From the cell containing the given text, extract its center point as [x, y] coordinate. 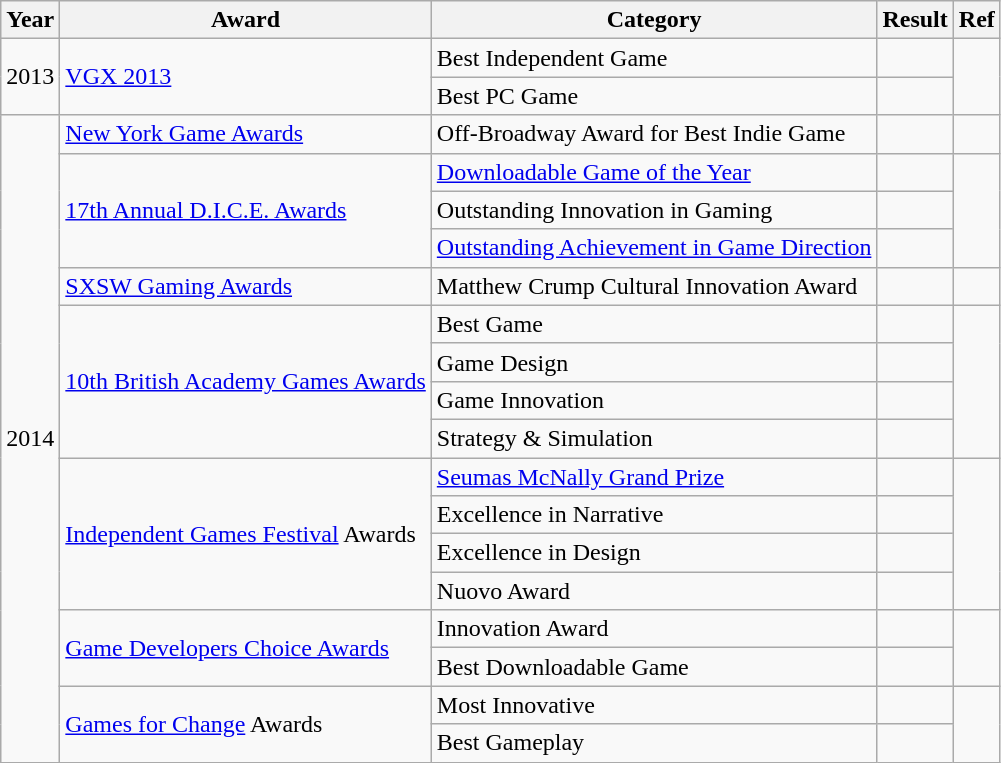
2013 [30, 77]
Best Game [654, 324]
Category [654, 20]
Downloadable Game of the Year [654, 172]
Strategy & Simulation [654, 438]
17th Annual D.I.C.E. Awards [246, 210]
Result [915, 20]
Game Design [654, 362]
Best PC Game [654, 96]
10th British Academy Games Awards [246, 381]
Ref [976, 20]
2014 [30, 438]
Best Downloadable Game [654, 667]
Outstanding Innovation in Gaming [654, 210]
Game Developers Choice Awards [246, 648]
Outstanding Achievement in Game Direction [654, 248]
SXSW Gaming Awards [246, 286]
Game Innovation [654, 400]
Seumas McNally Grand Prize [654, 477]
Off-Broadway Award for Best Indie Game [654, 134]
Excellence in Design [654, 553]
Innovation Award [654, 629]
VGX 2013 [246, 77]
Year [30, 20]
Award [246, 20]
Excellence in Narrative [654, 515]
New York Game Awards [246, 134]
Most Innovative [654, 705]
Nuovo Award [654, 591]
Games for Change Awards [246, 724]
Independent Games Festival Awards [246, 534]
Best Independent Game [654, 58]
Matthew Crump Cultural Innovation Award [654, 286]
Best Gameplay [654, 743]
